Detect which cell encompasses the target text, then output its [X, Y] center coordinate. 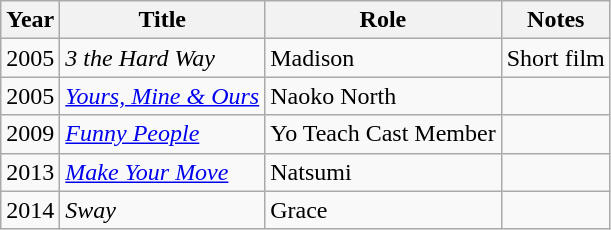
2009 [30, 134]
Yo Teach Cast Member [383, 134]
Make Your Move [162, 172]
Funny People [162, 134]
Natsumi [383, 172]
Title [162, 20]
2014 [30, 210]
Year [30, 20]
Madison [383, 58]
Notes [556, 20]
Grace [383, 210]
Sway [162, 210]
Yours, Mine & Ours [162, 96]
2013 [30, 172]
Role [383, 20]
3 the Hard Way [162, 58]
Naoko North [383, 96]
Short film [556, 58]
